Search for the cell housing the specified text and yield its (x, y) center coordinate. 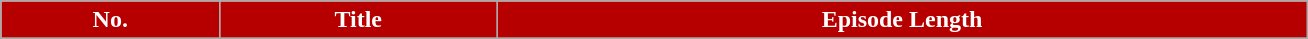
Title (358, 20)
No. (110, 20)
Episode Length (902, 20)
